Scan for the cell matching the given text and deliver its [x, y] coordinate at center. 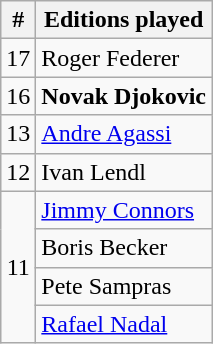
Novak Djokovic [124, 96]
Rafael Nadal [124, 324]
Pete Sampras [124, 286]
Andre Agassi [124, 134]
Roger Federer [124, 58]
Boris Becker [124, 248]
17 [18, 58]
Editions played [124, 20]
Jimmy Connors [124, 210]
11 [18, 267]
13 [18, 134]
Ivan Lendl [124, 172]
12 [18, 172]
16 [18, 96]
# [18, 20]
